Scan for the cell matching the given text and deliver its (x, y) coordinate at center. 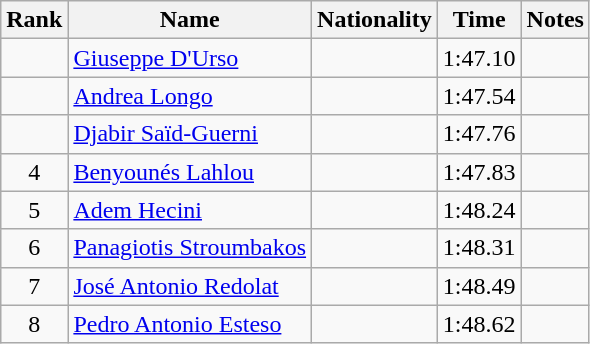
Time (479, 20)
Name (190, 20)
1:47.83 (479, 172)
1:48.49 (479, 286)
1:48.24 (479, 210)
6 (34, 248)
Djabir Saïd-Guerni (190, 134)
1:47.10 (479, 58)
5 (34, 210)
1:48.62 (479, 324)
Adem Hecini (190, 210)
1:47.54 (479, 96)
Panagiotis Stroumbakos (190, 248)
Nationality (375, 20)
Pedro Antonio Esteso (190, 324)
Giuseppe D'Urso (190, 58)
8 (34, 324)
José Antonio Redolat (190, 286)
Rank (34, 20)
Benyounés Lahlou (190, 172)
1:48.31 (479, 248)
1:47.76 (479, 134)
Andrea Longo (190, 96)
Notes (555, 20)
4 (34, 172)
7 (34, 286)
